Pinpoint the cell where the given text exists, returning its (X, Y) midpoint coordinate. 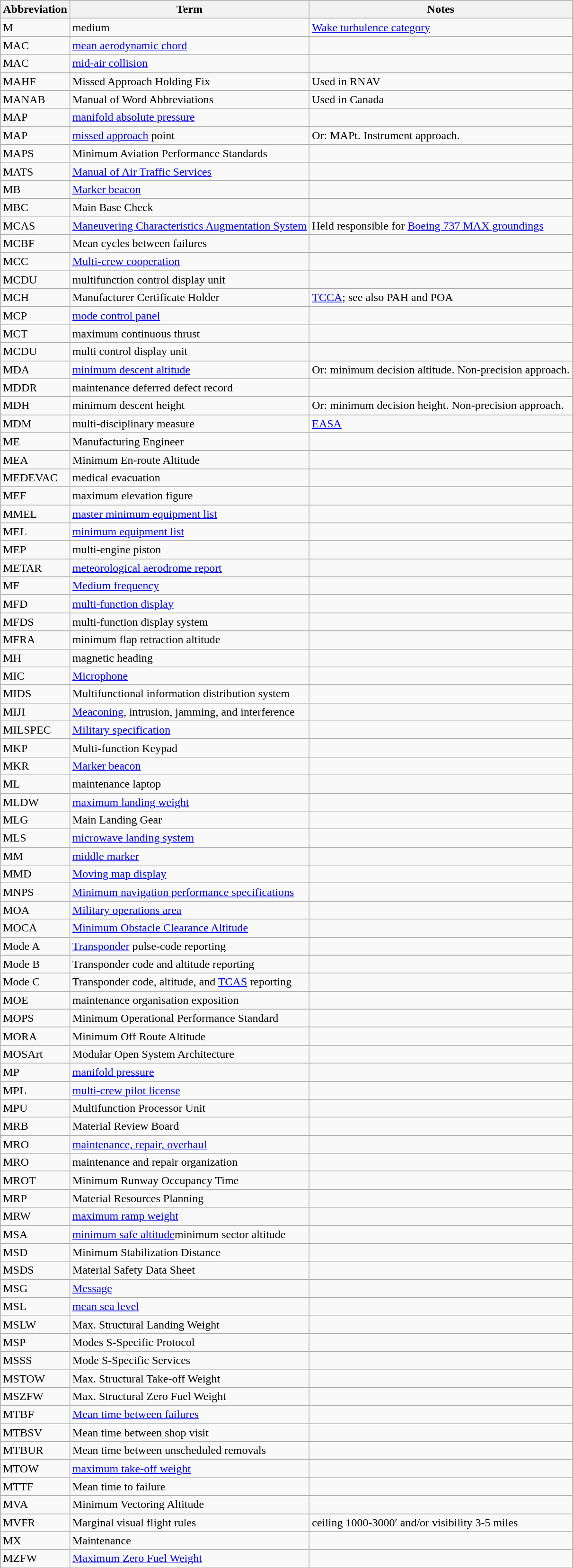
MMEL (35, 514)
Abbreviation (35, 9)
MILSPEC (35, 730)
Manual of Air Traffic Services (189, 171)
MTBF (35, 1415)
MSG (35, 1288)
Minimum Runway Occupancy Time (189, 1180)
master minimum equipment list (189, 514)
mode control panel (189, 316)
MEDEVAC (35, 478)
MOPS (35, 1018)
MSTOW (35, 1379)
Mode A (35, 946)
maintenance laptop (189, 784)
MM (35, 856)
multi control display unit (189, 352)
MCAS (35, 226)
Military specification (189, 730)
MBC (35, 207)
Multifunction Processor Unit (189, 1108)
MZFW (35, 1559)
MOE (35, 1000)
meteorological aerodrome report (189, 568)
MSLW (35, 1324)
MSL (35, 1306)
MIJI (35, 712)
MCT (35, 334)
MPU (35, 1108)
mean sea level (189, 1306)
Meaconing, intrusion, jamming, and interference (189, 712)
M (35, 27)
MKR (35, 766)
Message (189, 1288)
MSSS (35, 1360)
Microphone (189, 676)
MEP (35, 550)
Notes (441, 9)
EASA (441, 424)
maximum ramp weight (189, 1216)
MOCA (35, 928)
MVFR (35, 1523)
multi-engine piston (189, 550)
maximum take-off weight (189, 1469)
MRB (35, 1126)
Minimum Obstacle Clearance Altitude (189, 928)
maintenance, repair, overhaul (189, 1144)
MAPS (35, 153)
maximum landing weight (189, 802)
mid-air collision (189, 63)
Used in RNAV (441, 81)
Multi-function Keypad (189, 748)
MDM (35, 424)
Main Base Check (189, 207)
Material Review Board (189, 1126)
Maneuvering Characteristics Augmentation System (189, 226)
maintenance deferred defect record (189, 388)
MAHF (35, 81)
MOSArt (35, 1054)
Mean time between unscheduled removals (189, 1451)
MX (35, 1541)
Multi-crew cooperation (189, 262)
MKP (35, 748)
MH (35, 658)
MIC (35, 676)
MDH (35, 406)
MFRA (35, 640)
Material Resources Planning (189, 1198)
Manual of Word Abbreviations (189, 99)
Mean time between failures (189, 1415)
mean aerodynamic chord (189, 45)
maximum elevation figure (189, 496)
multi-disciplinary measure (189, 424)
MSZFW (35, 1397)
Multifunctional information distribution system (189, 694)
Max. Structural Take-off Weight (189, 1379)
missed approach point (189, 135)
MSDS (35, 1270)
middle marker (189, 856)
MSA (35, 1234)
medical evacuation (189, 478)
MCC (35, 262)
Manufacturer Certificate Holder (189, 298)
Minimum En-route Altitude (189, 460)
microwave landing system (189, 838)
Or: minimum decision altitude. Non-precision approach. (441, 370)
Minimum Vectoring Altitude (189, 1505)
Mean time to failure (189, 1487)
Minimum Stabilization Distance (189, 1252)
MOA (35, 910)
Military operations area (189, 910)
MLS (35, 838)
Mode C (35, 982)
MCP (35, 316)
maximum continuous thrust (189, 334)
MFD (35, 604)
Minimum Operational Performance Standard (189, 1018)
multi-function display system (189, 622)
MF (35, 586)
medium (189, 27)
Material Safety Data Sheet (189, 1270)
Mean time between shop visit (189, 1433)
MEA (35, 460)
Mean cycles between failures (189, 244)
MCH (35, 298)
minimum safe altitudeminimum sector altitude (189, 1234)
MPL (35, 1090)
MDDR (35, 388)
MRP (35, 1198)
Maintenance (189, 1541)
ceiling 1000-3000′ and/or visibility 3-5 miles (441, 1523)
MNPS (35, 892)
Manufacturing Engineer (189, 442)
MSP (35, 1342)
Minimum Off Route Altitude (189, 1036)
magnetic heading (189, 658)
MVA (35, 1505)
maintenance organisation exposition (189, 1000)
Modes S-Specific Protocol (189, 1342)
Transponder pulse-code reporting (189, 946)
manifold absolute pressure (189, 117)
MB (35, 189)
Marginal visual flight rules (189, 1523)
Medium frequency (189, 586)
maintenance and repair organization (189, 1162)
minimum descent height (189, 406)
Transponder code and altitude reporting (189, 964)
Held responsible for Boeing 737 MAX groundings (441, 226)
Main Landing Gear (189, 820)
MTBSV (35, 1433)
Minimum Aviation Performance Standards (189, 153)
Modular Open System Architecture (189, 1054)
Mode S-Specific Services (189, 1360)
Wake turbulence category (441, 27)
Maximum Zero Fuel Weight (189, 1559)
Missed Approach Holding Fix (189, 81)
MORA (35, 1036)
TCCA; see also PAH and POA (441, 298)
Term (189, 9)
MEL (35, 532)
multi-crew pilot license (189, 1090)
ML (35, 784)
multifunction control display unit (189, 280)
MROT (35, 1180)
MRW (35, 1216)
MIDS (35, 694)
MTOW (35, 1469)
Moving map display (189, 874)
MLDW (35, 802)
MMD (35, 874)
MTBUR (35, 1451)
Transponder code, altitude, and TCAS reporting (189, 982)
MANAB (35, 99)
MCBF (35, 244)
MDA (35, 370)
MEF (35, 496)
minimum flap retraction altitude (189, 640)
ME (35, 442)
MTTF (35, 1487)
Minimum navigation performance specifications (189, 892)
MLG (35, 820)
multi-function display (189, 604)
Max. Structural Landing Weight (189, 1324)
Max. Structural Zero Fuel Weight (189, 1397)
MATS (35, 171)
Or: MAPt. Instrument approach. (441, 135)
Or: minimum decision height. Non-precision approach. (441, 406)
Mode B (35, 964)
METAR (35, 568)
MFDS (35, 622)
MSD (35, 1252)
minimum equipment list (189, 532)
minimum descent altitude (189, 370)
manifold pressure (189, 1072)
Used in Canada (441, 99)
MP (35, 1072)
